Extract the (x, y) coordinate from the center of the cell holding the provided text.  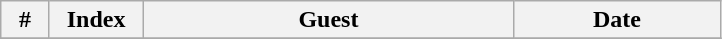
# (26, 20)
Guest (328, 20)
Index (96, 20)
Date (617, 20)
